Output the [X, Y] coordinate of the center of the cell containing the given text.  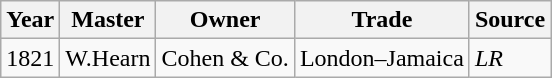
LR [510, 58]
Cohen & Co. [225, 58]
London–Jamaica [382, 58]
1821 [30, 58]
Master [108, 20]
Owner [225, 20]
Year [30, 20]
Trade [382, 20]
Source [510, 20]
W.Hearn [108, 58]
